For the text-containing cell, return its midpoint in (x, y) coordinate format. 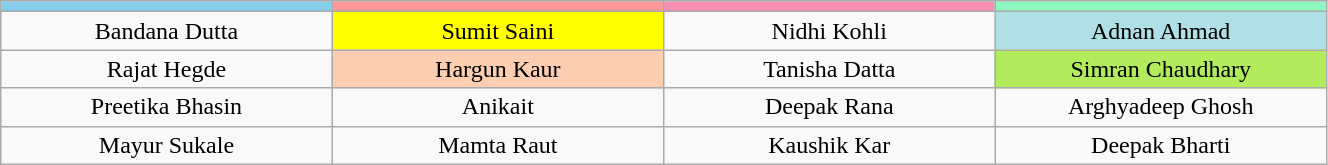
Sumit Saini (498, 31)
Arghyadeep Ghosh (1160, 107)
Rajat Hegde (166, 69)
Deepak Bharti (1160, 145)
Mamta Raut (498, 145)
Mayur Sukale (166, 145)
Adnan Ahmad (1160, 31)
Deepak Rana (830, 107)
Simran Chaudhary (1160, 69)
Anikait (498, 107)
Kaushik Kar (830, 145)
Preetika Bhasin (166, 107)
Bandana Dutta (166, 31)
Hargun Kaur (498, 69)
Nidhi Kohli (830, 31)
Tanisha Datta (830, 69)
